Capture the cell that displays the provided text and extract its [x, y] central coordinate. 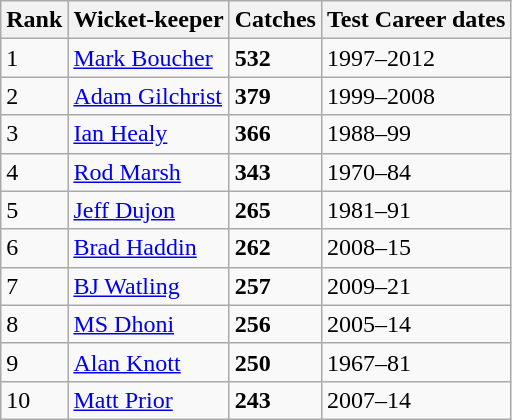
4 [34, 172]
Brad Haddin [148, 248]
1967–81 [416, 362]
Test Career dates [416, 20]
Jeff Dujon [148, 210]
10 [34, 400]
Wicket-keeper [148, 20]
5 [34, 210]
1 [34, 58]
2005–14 [416, 324]
343 [275, 172]
1999–2008 [416, 96]
2007–14 [416, 400]
6 [34, 248]
2008–15 [416, 248]
Ian Healy [148, 134]
379 [275, 96]
9 [34, 362]
256 [275, 324]
2009–21 [416, 286]
1988–99 [416, 134]
257 [275, 286]
265 [275, 210]
532 [275, 58]
Rod Marsh [148, 172]
7 [34, 286]
250 [275, 362]
3 [34, 134]
Matt Prior [148, 400]
1981–91 [416, 210]
1970–84 [416, 172]
2 [34, 96]
BJ Watling [148, 286]
Rank [34, 20]
243 [275, 400]
MS Dhoni [148, 324]
Catches [275, 20]
1997–2012 [416, 58]
Alan Knott [148, 362]
Mark Boucher [148, 58]
8 [34, 324]
Adam Gilchrist [148, 96]
366 [275, 134]
262 [275, 248]
